Output the (x, y) coordinate of the center of the cell containing the given text.  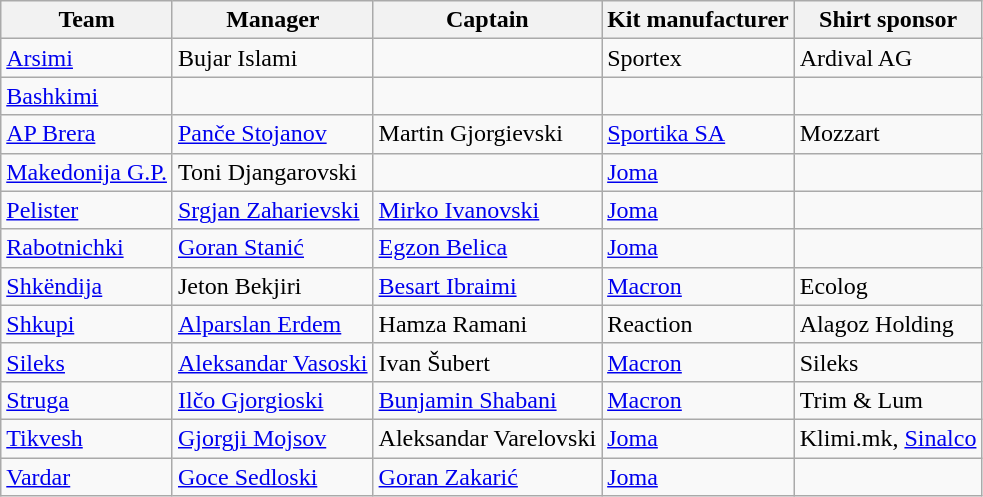
Mirko Ivanovski (488, 210)
Kit manufacturer (698, 20)
Goran Stanić (272, 248)
Ardival AG (888, 58)
Martin Gjorgievski (488, 134)
Toni Djangarovski (272, 172)
Shkëndija (87, 286)
Pelister (87, 210)
Srgjan Zaharievski (272, 210)
Bunjamin Shabani (488, 400)
Aleksandar Vasoski (272, 362)
Gjorgji Mojsov (272, 438)
Sportex (698, 58)
Goran Zakarić (488, 477)
Hamza Ramani (488, 324)
Mozzart (888, 134)
Bujar Islami (272, 58)
Captain (488, 20)
Shirt sponsor (888, 20)
Tikvesh (87, 438)
Goce Sedloski (272, 477)
Rabotnichki (87, 248)
Besart Ibraimi (488, 286)
Alagoz Holding (888, 324)
Alparslan Erdem (272, 324)
Arsimi (87, 58)
Egzon Belica (488, 248)
Vardar (87, 477)
Struga (87, 400)
AP Brera (87, 134)
Reaction (698, 324)
Ilčo Gjorgioski (272, 400)
Manager (272, 20)
Ecolog (888, 286)
Klimi.mk, Sinalco (888, 438)
Shkupi (87, 324)
Panče Stojanov (272, 134)
Bashkimi (87, 96)
Ivan Šubert (488, 362)
Team (87, 20)
Aleksandar Varelovski (488, 438)
Makedonija G.P. (87, 172)
Trim & Lum (888, 400)
Jeton Bekjiri (272, 286)
Sportika SA (698, 134)
